Return the [x, y] coordinate for the center point of the cell that contains the specified text.  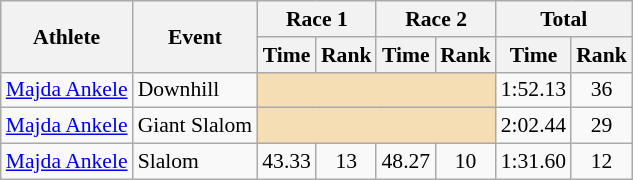
12 [602, 162]
10 [466, 162]
Athlete [67, 36]
Giant Slalom [196, 126]
13 [346, 162]
Event [196, 36]
29 [602, 126]
Downhill [196, 90]
1:52.13 [534, 90]
48.27 [406, 162]
Slalom [196, 162]
Race 1 [316, 19]
43.33 [286, 162]
1:31.60 [534, 162]
2:02.44 [534, 126]
Total [564, 19]
Race 2 [436, 19]
36 [602, 90]
